Pinpoint the cell where the given text exists, returning its [x, y] midpoint coordinate. 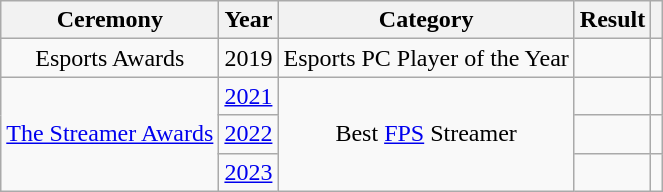
Best FPS Streamer [426, 134]
2021 [248, 96]
Result [612, 20]
Esports PC Player of the Year [426, 58]
The Streamer Awards [110, 134]
Category [426, 20]
Esports Awards [110, 58]
2023 [248, 172]
2022 [248, 134]
Year [248, 20]
2019 [248, 58]
Ceremony [110, 20]
